For the text-containing cell, return its midpoint in (X, Y) coordinate format. 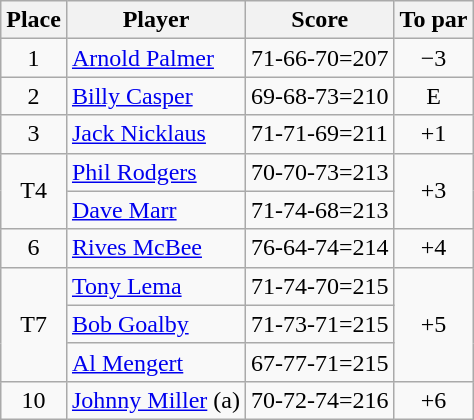
71-74-68=213 (320, 210)
+5 (434, 324)
10 (34, 400)
Player (156, 20)
Billy Casper (156, 96)
1 (34, 58)
71-73-71=215 (320, 324)
Place (34, 20)
Phil Rodgers (156, 172)
+6 (434, 400)
2 (34, 96)
71-74-70=215 (320, 286)
Score (320, 20)
Johnny Miller (a) (156, 400)
Bob Goalby (156, 324)
Dave Marr (156, 210)
76-64-74=214 (320, 248)
Jack Nicklaus (156, 134)
71-66-70=207 (320, 58)
E (434, 96)
T4 (34, 191)
To par (434, 20)
6 (34, 248)
71-71-69=211 (320, 134)
+4 (434, 248)
3 (34, 134)
Al Mengert (156, 362)
−3 (434, 58)
70-72-74=216 (320, 400)
+1 (434, 134)
Tony Lema (156, 286)
70-70-73=213 (320, 172)
+3 (434, 191)
T7 (34, 324)
67-77-71=215 (320, 362)
69-68-73=210 (320, 96)
Rives McBee (156, 248)
Arnold Palmer (156, 58)
